Locate the cell with the specified text and output its [x, y] center coordinate. 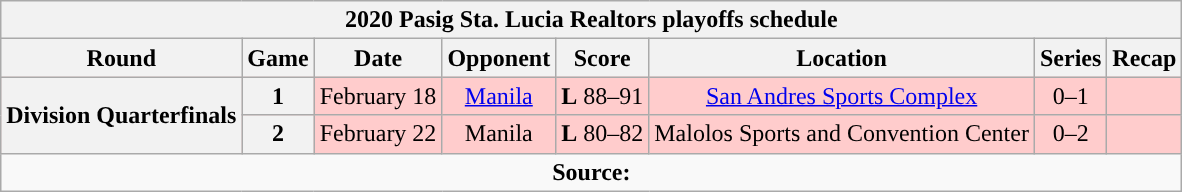
Source: [592, 172]
L 88–91 [602, 96]
Date [378, 58]
Game [278, 58]
Malolos Sports and Convention Center [842, 134]
Recap [1144, 58]
Score [602, 58]
San Andres Sports Complex [842, 96]
February 22 [378, 134]
Division Quarterfinals [122, 115]
1 [278, 96]
2 [278, 134]
2020 Pasig Sta. Lucia Realtors playoffs schedule [592, 20]
Opponent [499, 58]
Location [842, 58]
February 18 [378, 96]
L 80–82 [602, 134]
Round [122, 58]
Series [1070, 58]
0–1 [1070, 96]
0–2 [1070, 134]
